Provide the (x, y) coordinate of the cell's center where the given text is located.  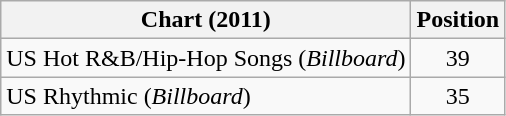
US Rhythmic (Billboard) (206, 96)
35 (458, 96)
Chart (2011) (206, 20)
39 (458, 58)
US Hot R&B/Hip-Hop Songs (Billboard) (206, 58)
Position (458, 20)
